Output the [x, y] coordinate of the center of the cell containing the given text.  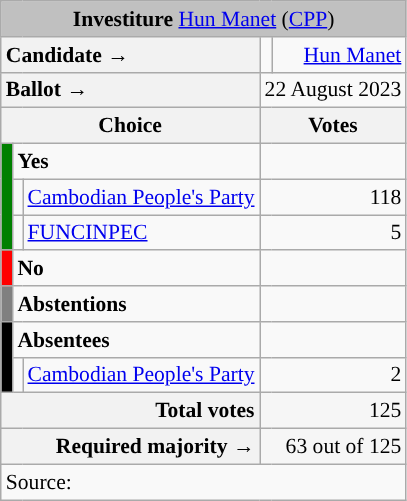
Abstentions [136, 304]
125 [334, 411]
Hun Manet [339, 55]
Absentees [136, 340]
118 [334, 197]
Required majority → [130, 447]
Votes [334, 126]
Yes [136, 162]
FUNCINPEC [140, 233]
63 out of 125 [334, 447]
2 [334, 375]
Choice [130, 126]
22 August 2023 [334, 90]
5 [334, 233]
Total votes [130, 411]
Ballot → [130, 90]
Investiture Hun Manet (CPP) [204, 19]
Source: [204, 482]
No [136, 269]
Candidate → [130, 55]
